Return (X, Y) of the center of cell containing provided text 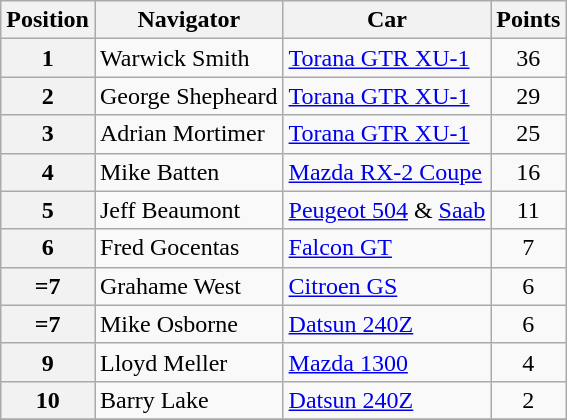
Mike Osborne (188, 324)
Lloyd Meller (188, 362)
Jeff Beaumont (188, 210)
29 (528, 96)
Warwick Smith (188, 58)
25 (528, 134)
36 (528, 58)
Navigator (188, 20)
10 (48, 400)
Adrian Mortimer (188, 134)
Falcon GT (387, 248)
Car (387, 20)
Mazda RX-2 Coupe (387, 172)
11 (528, 210)
Fred Gocentas (188, 248)
3 (48, 134)
16 (528, 172)
Citroen GS (387, 286)
Grahame West (188, 286)
Barry Lake (188, 400)
Peugeot 504 & Saab (387, 210)
Mike Batten (188, 172)
Position (48, 20)
9 (48, 362)
5 (48, 210)
1 (48, 58)
Mazda 1300 (387, 362)
George Shepheard (188, 96)
7 (528, 248)
Points (528, 20)
